Output the (x, y) coordinate of the center of the cell containing the given text.  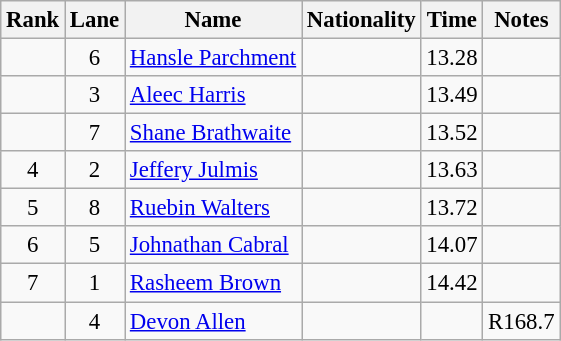
Rank (33, 20)
Notes (522, 20)
13.49 (452, 95)
13.63 (452, 170)
3 (95, 95)
Lane (95, 20)
Jeffery Julmis (214, 170)
13.52 (452, 133)
Hansle Parchment (214, 58)
Name (214, 20)
Ruebin Walters (214, 208)
Shane Brathwaite (214, 133)
13.28 (452, 58)
13.72 (452, 208)
1 (95, 283)
2 (95, 170)
Nationality (362, 20)
Johnathan Cabral (214, 245)
8 (95, 208)
R168.7 (522, 321)
Devon Allen (214, 321)
14.07 (452, 245)
Aleec Harris (214, 95)
Time (452, 20)
14.42 (452, 283)
Rasheem Brown (214, 283)
